Determine the [X, Y] coordinate at the center of the cell enclosing the given text.  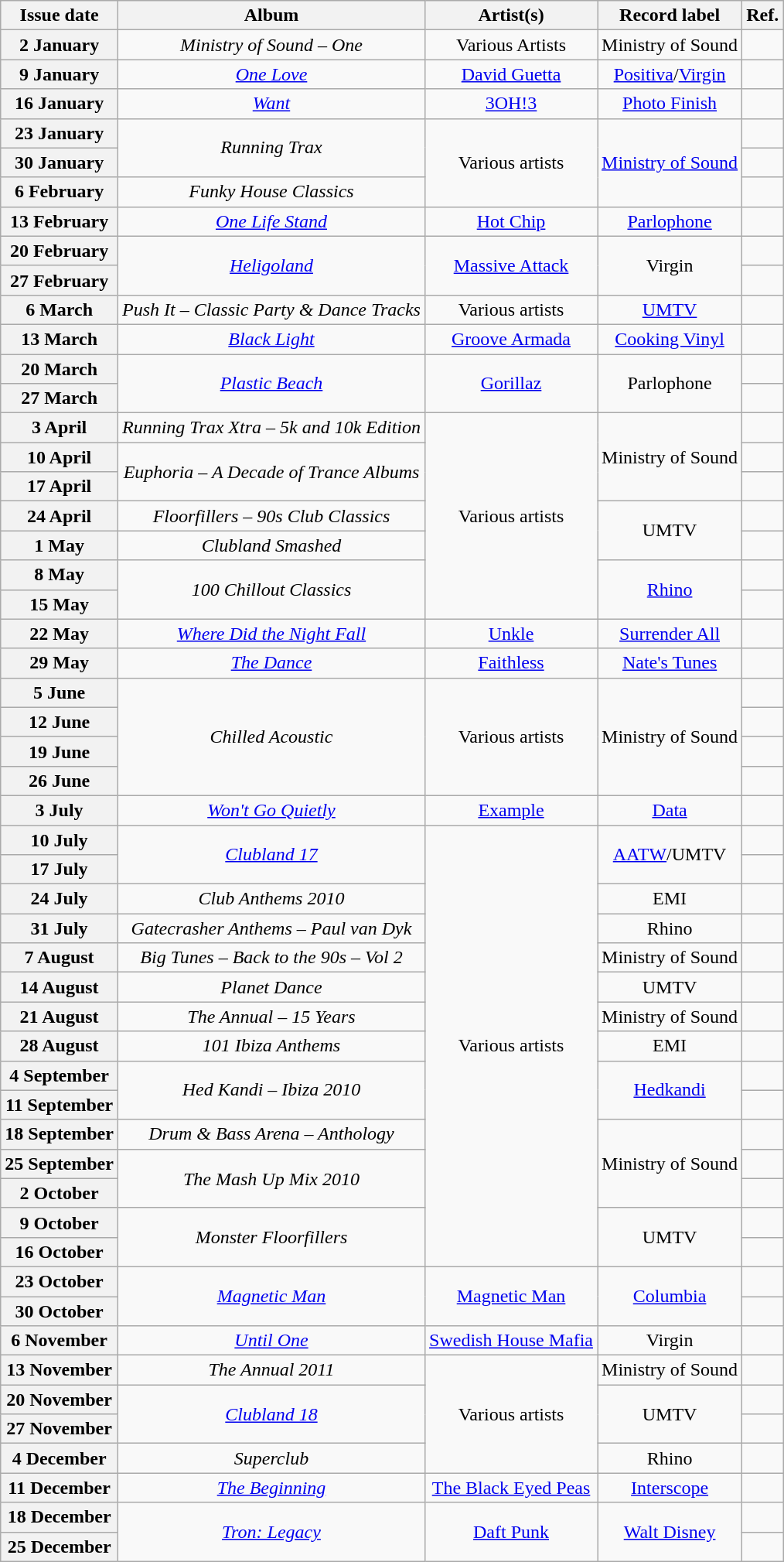
Want [271, 104]
2 January [60, 45]
The Dance [271, 663]
Black Light [271, 339]
Until One [271, 1341]
Ref. [762, 15]
The Mash Up Mix 2010 [271, 1178]
20 March [60, 369]
3 July [60, 810]
10 April [60, 457]
Walt Disney [670, 1532]
The Annual – 15 Years [271, 1017]
27 February [60, 280]
Hedkandi [670, 1090]
31 July [60, 928]
2 October [60, 1193]
One Life Stand [271, 221]
Heligoland [271, 265]
3 April [60, 428]
25 December [60, 1547]
1 May [60, 545]
Plastic Beach [271, 384]
Massive Attack [512, 265]
7 August [60, 958]
27 March [60, 398]
Funky House Classics [271, 192]
Tron: Legacy [271, 1532]
21 August [60, 1017]
The Black Eyed Peas [512, 1488]
Surrender All [670, 634]
13 February [60, 221]
19 June [60, 751]
Big Tunes – Back to the 90s – Vol 2 [271, 958]
Gatecrasher Anthems – Paul van Dyk [271, 928]
18 September [60, 1134]
22 May [60, 634]
23 January [60, 133]
Where Did the Night Fall [271, 634]
AATW/UMTV [670, 854]
18 December [60, 1517]
24 April [60, 516]
11 December [60, 1488]
Groove Armada [512, 339]
Clubland Smashed [271, 545]
20 November [60, 1400]
Running Trax Xtra – 5k and 10k Edition [271, 428]
Faithless [512, 663]
Various Artists [512, 45]
3OH!3 [512, 104]
100 Chillout Classics [271, 590]
Club Anthems 2010 [271, 899]
Planet Dance [271, 987]
Swedish House Mafia [512, 1341]
Hed Kandi – Ibiza 2010 [271, 1090]
10 July [60, 839]
Clubland 17 [271, 854]
Columbia [670, 1296]
Photo Finish [670, 104]
Positiva/Virgin [670, 74]
24 July [60, 899]
30 January [60, 162]
17 July [60, 870]
Artist(s) [512, 15]
One Love [271, 74]
Unkle [512, 634]
8 May [60, 575]
Monster Floorfillers [271, 1237]
5 June [60, 692]
Chilled Acoustic [271, 737]
Floorfillers – 90s Club Classics [271, 516]
6 November [60, 1341]
Daft Punk [512, 1532]
Album [271, 15]
Ministry of Sound – One [271, 45]
101 Ibiza Anthems [271, 1046]
20 February [60, 251]
Won't Go Quietly [271, 810]
29 May [60, 663]
16 January [60, 104]
4 December [60, 1458]
6 February [60, 192]
4 September [60, 1075]
9 January [60, 74]
Clubland 18 [271, 1414]
23 October [60, 1281]
Running Trax [271, 148]
David Guetta [512, 74]
Record label [670, 15]
16 October [60, 1252]
25 September [60, 1164]
Hot Chip [512, 221]
Superclub [271, 1458]
28 August [60, 1046]
6 March [60, 309]
13 November [60, 1370]
Push It – Classic Party & Dance Tracks [271, 309]
9 October [60, 1222]
Euphoria – A Decade of Trance Albums [271, 472]
30 October [60, 1311]
Nate's Tunes [670, 663]
15 May [60, 604]
14 August [60, 987]
Example [512, 810]
27 November [60, 1429]
26 June [60, 781]
Gorillaz [512, 384]
Data [670, 810]
Drum & Bass Arena – Anthology [271, 1134]
The Annual 2011 [271, 1370]
17 April [60, 487]
Issue date [60, 15]
Cooking Vinyl [670, 339]
The Beginning [271, 1488]
13 March [60, 339]
12 June [60, 722]
Interscope [670, 1488]
11 September [60, 1105]
